Pinpoint the cell where the given text exists, returning its [x, y] midpoint coordinate. 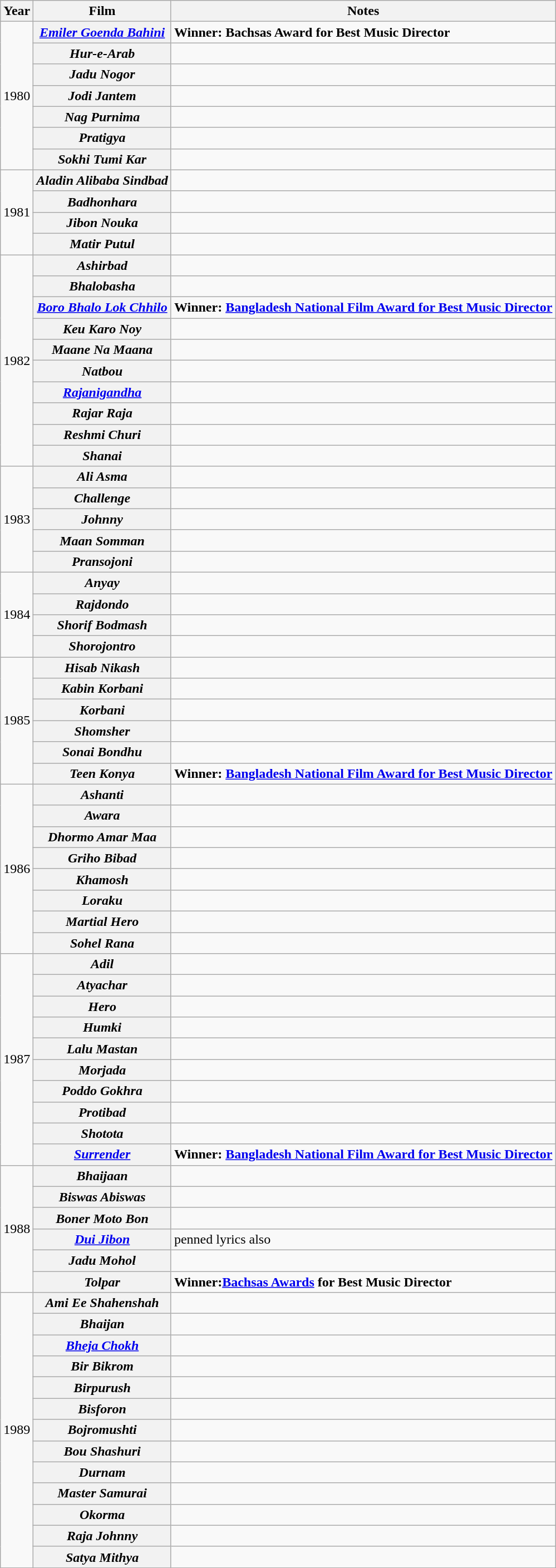
Jadu Mohol [102, 1260]
Teen Konya [102, 773]
Jibon Nouka [102, 223]
Poddo Gokhra [102, 1091]
Loraku [102, 900]
Ashanti [102, 795]
Jodi Jantem [102, 96]
Bir Bikrom [102, 1367]
Durnam [102, 1472]
1986 [17, 869]
Satya Mithya [102, 1557]
Winner:Bachsas Awards for Best Music Director [363, 1281]
Natbou [102, 371]
Sonai Bondhu [102, 752]
Rajar Raja [102, 413]
Bojromushti [102, 1430]
1988 [17, 1229]
Biswas Abiswas [102, 1197]
Emiler Goenda Bahini [102, 32]
Badhonhara [102, 201]
Pratigya [102, 138]
Challenge [102, 498]
Shorif Bodmash [102, 625]
Dui Jibon [102, 1239]
Shomsher [102, 731]
Shanai [102, 456]
Bou Shashuri [102, 1451]
Aladin Alibaba Sindbad [102, 180]
Hur-e-Arab [102, 53]
Rajanigandha [102, 392]
Pransojoni [102, 561]
Raja Johnny [102, 1536]
Bhaijaan [102, 1176]
Winner: Bachsas Award for Best Music Director [363, 32]
Kabin Korbani [102, 689]
Bhalobasha [102, 287]
Sokhi Tumi Kar [102, 159]
Lalu Mastan [102, 1049]
Bhaijan [102, 1324]
Ali Asma [102, 477]
Awara [102, 816]
1987 [17, 1059]
Protibad [102, 1112]
Korbani [102, 710]
1989 [17, 1430]
Khamosh [102, 879]
Shotota [102, 1133]
Sohel Rana [102, 943]
Master Samurai [102, 1493]
1985 [17, 721]
Bheja Chokh [102, 1345]
Shorojontro [102, 647]
Rajdondo [102, 604]
Year [17, 11]
Boner Moto Bon [102, 1218]
Anyay [102, 583]
Griho Bibad [102, 858]
1984 [17, 614]
Nag Purnima [102, 117]
Ashirbad [102, 265]
Hisab Nikash [102, 668]
Tolpar [102, 1281]
Birpurush [102, 1388]
Morjada [102, 1070]
Ami Ee Shahenshah [102, 1303]
Reshmi Churi [102, 435]
Notes [363, 11]
Keu Karo Noy [102, 329]
Maan Somman [102, 540]
Adil [102, 964]
Jadu Nogor [102, 75]
Boro Bhalo Lok Chhilo [102, 308]
Dhormo Amar Maa [102, 837]
Surrender [102, 1155]
Matir Putul [102, 244]
Atyachar [102, 985]
Johnny [102, 519]
Bisforon [102, 1409]
1982 [17, 361]
1981 [17, 212]
Film [102, 11]
penned lyrics also [363, 1239]
Hero [102, 1007]
Maane Na Maana [102, 350]
Okorma [102, 1515]
1983 [17, 519]
1980 [17, 96]
Humki [102, 1028]
Martial Hero [102, 921]
